Return (x, y) of the center of cell containing provided text 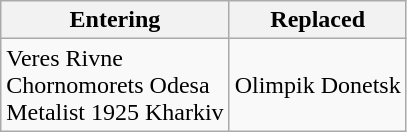
Replaced (318, 20)
Entering (115, 20)
Olimpik Donetsk (318, 85)
Veres RivneChornomorets OdesaMetalist 1925 Kharkiv (115, 85)
